Determine the (x, y) coordinate at the center of the cell enclosing the given text.  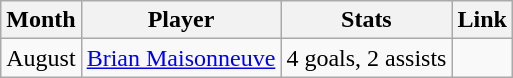
4 goals, 2 assists (366, 58)
Brian Maisonneuve (181, 58)
Link (482, 20)
Month (41, 20)
Player (181, 20)
Stats (366, 20)
August (41, 58)
